Return the [X, Y] coordinate for the center point of the cell that contains the specified text.  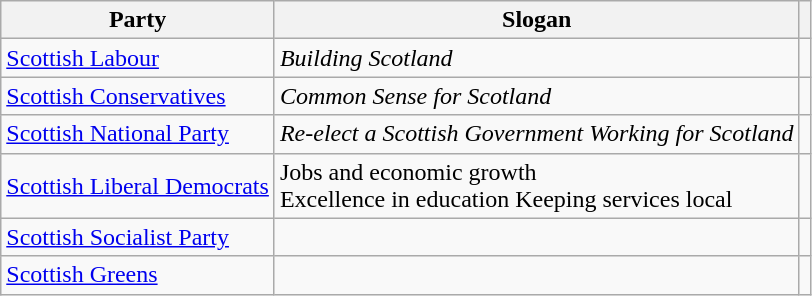
Common Sense for Scotland [536, 96]
Re-elect a Scottish Government Working for Scotland [536, 134]
Building Scotland [536, 58]
Slogan [536, 20]
Jobs and economic growthExcellence in education Keeping services local [536, 186]
Scottish Greens [138, 275]
Scottish Socialist Party [138, 237]
Scottish Conservatives [138, 96]
Scottish National Party [138, 134]
Party [138, 20]
Scottish Liberal Democrats [138, 186]
Scottish Labour [138, 58]
